Identify which cell holds the provided text, then report its [x, y] central coordinate. 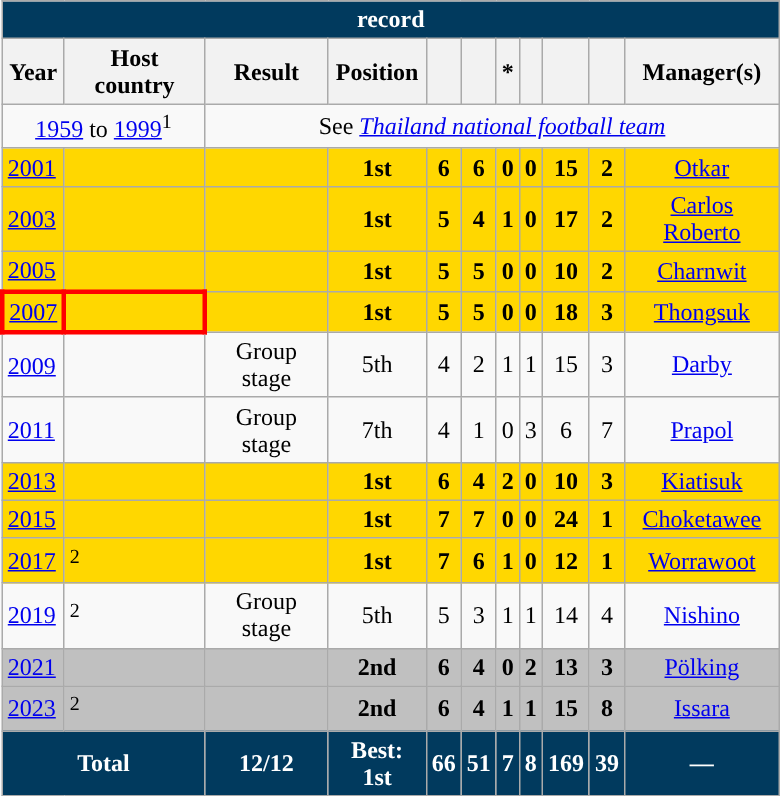
See Thailand national football team [492, 126]
Nishino [702, 616]
2019 [33, 616]
Carlos Roberto [702, 218]
12 [566, 560]
Prapol [702, 430]
2017 [33, 560]
Issara [702, 708]
1959 to 19991 [104, 126]
Year [33, 72]
2001 [33, 167]
12/12 [266, 764]
Worrawoot [702, 560]
Choketawee [702, 519]
Pölking [702, 667]
Darby [702, 364]
2023 [33, 708]
2015 [33, 519]
Result [266, 72]
Best: 1st [377, 764]
Position [377, 72]
Manager(s) [702, 72]
Total [104, 764]
2013 [33, 481]
record [390, 20]
Host country [134, 72]
— [702, 764]
39 [606, 764]
13 [566, 667]
* [508, 72]
Otkar [702, 167]
51 [478, 764]
Kiatisuk [702, 481]
2011 [33, 430]
169 [566, 764]
2005 [33, 272]
66 [444, 764]
17 [566, 218]
Thongsuk [702, 312]
18 [566, 312]
2021 [33, 667]
7th [377, 430]
14 [566, 616]
24 [566, 519]
Charnwit [702, 272]
2007 [33, 312]
2009 [33, 364]
2003 [33, 218]
